Provide the [x, y] coordinate of the cell's center where the given text is located.  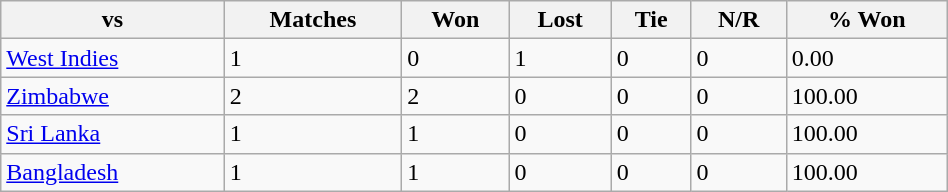
West Indies [113, 58]
Tie [651, 20]
0.00 [866, 58]
Matches [312, 20]
N/R [738, 20]
Bangladesh [113, 172]
Sri Lanka [113, 134]
Zimbabwe [113, 96]
Won [456, 20]
% Won [866, 20]
vs [113, 20]
Lost [560, 20]
